Extract the [x, y] coordinate from the center of the cell holding the provided text.  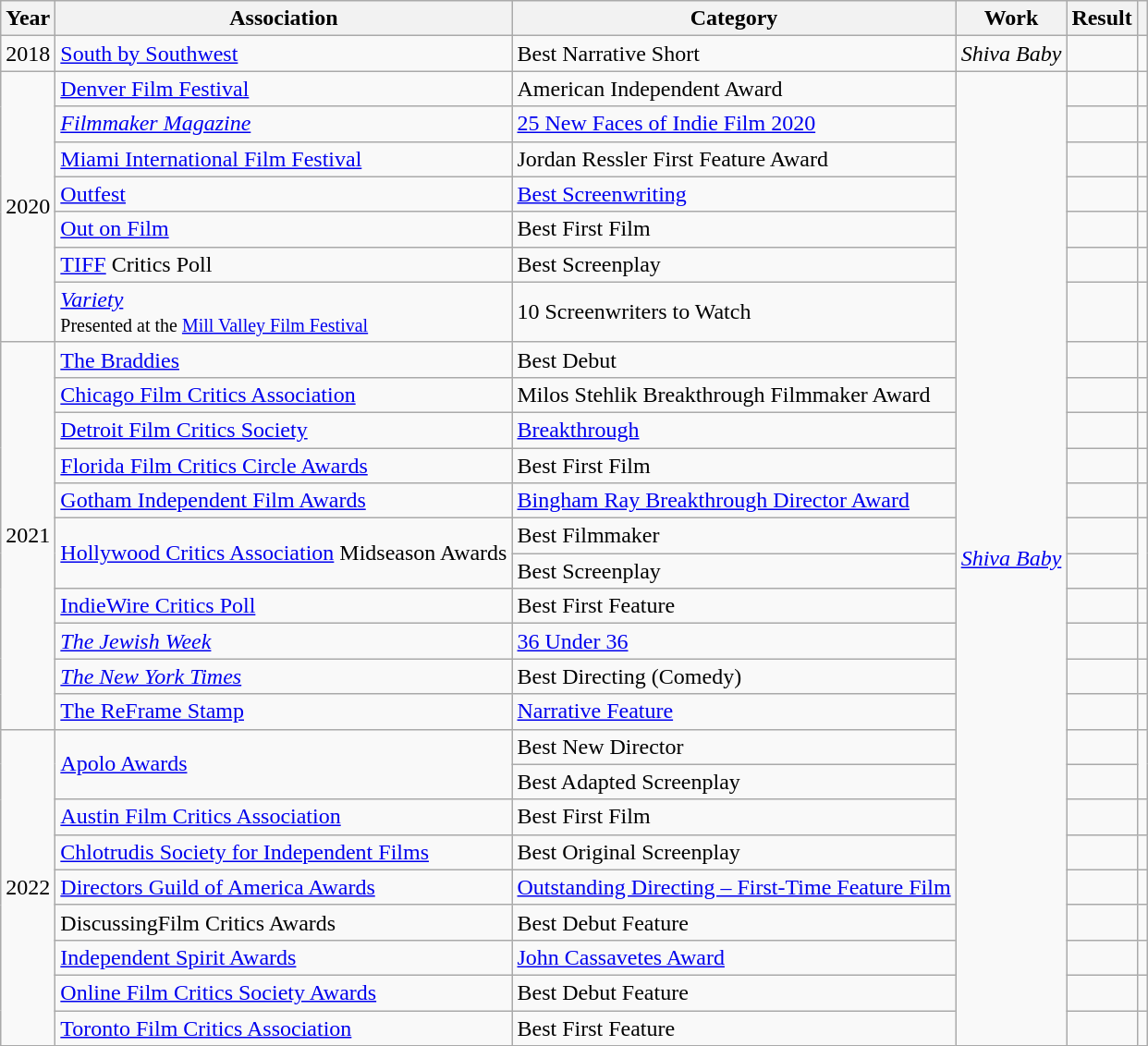
Best New Director [734, 747]
Miami International Film Festival [284, 159]
Variety Presented at the Mill Valley Film Festival [284, 312]
American Independent Award [734, 89]
Breakthrough [734, 430]
DiscussingFilm Critics Awards [284, 922]
Association [284, 18]
Florida Film Critics Circle Awards [284, 465]
Hollywood Critics Association Midseason Awards [284, 553]
Filmmaker Magazine [284, 124]
Milos Stehlik Breakthrough Filmmaker Award [734, 395]
TIFF Critics Poll [284, 264]
2021 [28, 536]
Best Original Screenplay [734, 852]
Year [28, 18]
2020 [28, 207]
Best Filmmaker [734, 536]
10 Screenwriters to Watch [734, 312]
Chlotrudis Society for Independent Films [284, 852]
2022 [28, 887]
Denver Film Festival [284, 89]
Detroit Film Critics Society [284, 430]
Category [734, 18]
Best Narrative Short [734, 54]
Austin Film Critics Association [284, 817]
Directors Guild of America Awards [284, 887]
The Braddies [284, 359]
Independent Spirit Awards [284, 957]
Online Film Critics Society Awards [284, 992]
Toronto Film Critics Association [284, 1028]
John Cassavetes Award [734, 957]
Result [1102, 18]
The ReFrame Stamp [284, 712]
Best Adapted Screenplay [734, 782]
The New York Times [284, 676]
Outfest [284, 194]
Outstanding Directing – First-Time Feature Film [734, 887]
Best Debut [734, 359]
The Jewish Week [284, 641]
Gotham Independent Film Awards [284, 501]
Out on Film [284, 229]
Apolo Awards [284, 764]
36 Under 36 [734, 641]
Best Screenwriting [734, 194]
Chicago Film Critics Association [284, 395]
Bingham Ray Breakthrough Director Award [734, 501]
South by Southwest [284, 54]
Work [1011, 18]
IndieWire Critics Poll [284, 606]
25 New Faces of Indie Film 2020 [734, 124]
Narrative Feature [734, 712]
Jordan Ressler First Feature Award [734, 159]
Best Directing (Comedy) [734, 676]
2018 [28, 54]
